Return (x, y) of the center of cell containing provided text 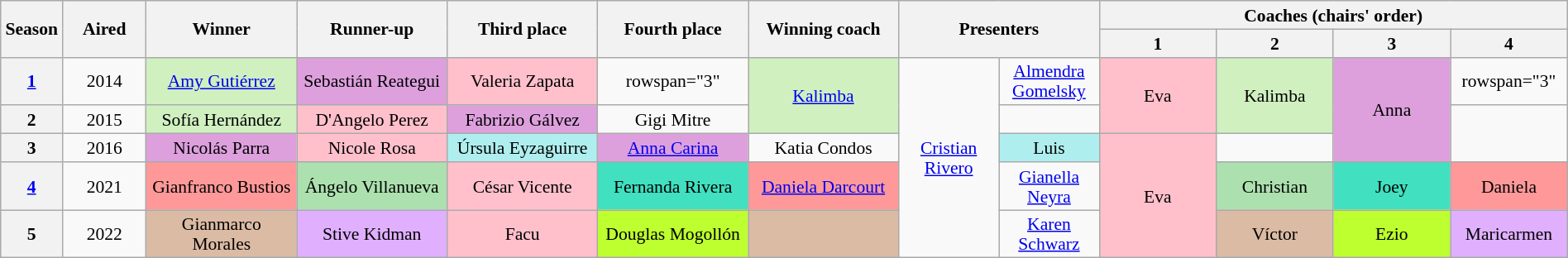
2015 (104, 120)
Facu (523, 234)
D'Angelo Perez (372, 120)
Daniela Darcourt (824, 186)
Katia Condos (824, 148)
Anna Carina (673, 148)
Gigi Mitre (673, 120)
Aired (104, 29)
Stive Kidman (372, 234)
2022 (104, 234)
Fernanda Rivera (673, 186)
Valeria Zapata (523, 81)
Cristian Rivero (949, 157)
Amy Gutiérrez (222, 81)
Runner-up (372, 29)
Ángelo Villanueva (372, 186)
Christian (1275, 186)
Nicolás Parra (222, 148)
Third place (523, 29)
Coaches (chairs' order) (1333, 15)
Presenters (999, 29)
Daniela (1509, 186)
Gianmarco Morales (222, 234)
Gianella Neyra (1049, 186)
2016 (104, 148)
Fabrizio Gálvez (523, 120)
5 (31, 234)
Joey (1392, 186)
Luis (1049, 148)
2014 (104, 81)
Douglas Mogollón (673, 234)
2021 (104, 186)
Úrsula Eyzaguirre (523, 148)
Nicole Rosa (372, 148)
César Vicente (523, 186)
Sofía Hernández (222, 120)
Winner (222, 29)
Winning coach (824, 29)
Almendra Gomelsky (1049, 81)
Sebastián Reategui (372, 81)
Season (31, 29)
Karen Schwarz (1049, 234)
Ezio (1392, 234)
Víctor (1275, 234)
Maricarmen (1509, 234)
Gianfranco Bustios (222, 186)
Fourth place (673, 29)
Anna (1392, 109)
